Scan for the cell matching the given text and deliver its [x, y] coordinate at center. 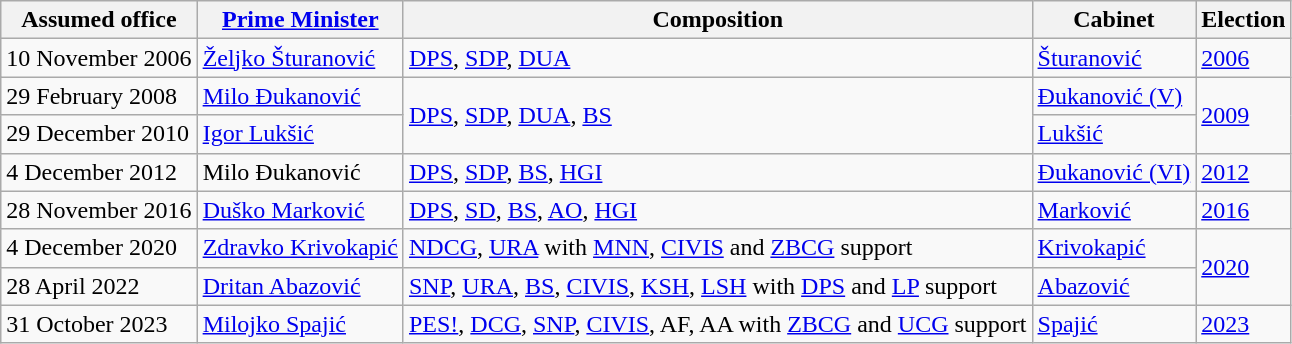
2006 [1244, 58]
DPS, SDP, BS, HGI [718, 172]
Cabinet [1114, 20]
4 December 2012 [99, 172]
10 November 2006 [99, 58]
PES!, DCG, SNP, CIVIS, AF, AA with ZBCG and UCG support [718, 324]
Zdravko Krivokapić [300, 248]
Đukanović (VI) [1114, 172]
Composition [718, 20]
Igor Lukšić [300, 134]
Prime Minister [300, 20]
DPS, SD, BS, AO, HGI [718, 210]
Duško Marković [300, 210]
SNP, URA, BS, CIVIS, KSH, LSH with DPS and LP support [718, 286]
Spajić [1114, 324]
Assumed office [99, 20]
NDCG, URA with MNN, CIVIS and ZBCG support [718, 248]
DPS, SDP, DUA [718, 58]
28 November 2016 [99, 210]
Željko Šturanović [300, 58]
Dritan Abazović [300, 286]
29 December 2010 [99, 134]
Marković [1114, 210]
4 December 2020 [99, 248]
Abazović [1114, 286]
DPS, SDP, DUA, BS [718, 115]
2023 [1244, 324]
Krivokapić [1114, 248]
2016 [1244, 210]
2020 [1244, 267]
Lukšić [1114, 134]
Election [1244, 20]
2009 [1244, 115]
Milojko Spajić [300, 324]
Đukanović (V) [1114, 96]
31 October 2023 [99, 324]
29 February 2008 [99, 96]
28 April 2022 [99, 286]
2012 [1244, 172]
Šturanović [1114, 58]
